Output the (x, y) coordinate of the center of the cell containing the given text.  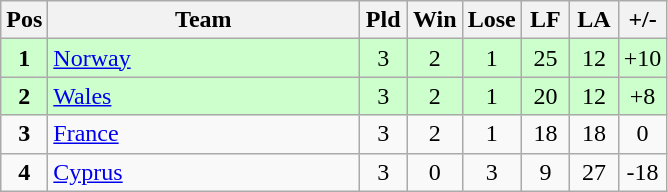
+8 (642, 96)
+10 (642, 58)
20 (546, 96)
-18 (642, 172)
Team (204, 20)
Win (434, 20)
Pld (384, 20)
Wales (204, 96)
27 (594, 172)
Norway (204, 58)
Lose (492, 20)
Cyprus (204, 172)
+/- (642, 20)
25 (546, 58)
LA (594, 20)
France (204, 134)
4 (24, 172)
9 (546, 172)
Pos (24, 20)
LF (546, 20)
